For the text-containing cell, return its midpoint in (x, y) coordinate format. 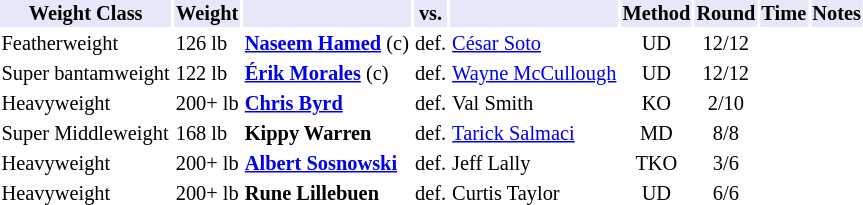
Time (784, 14)
Super bantamweight (86, 74)
Naseem Hamed (c) (326, 44)
8/8 (726, 134)
Weight (207, 14)
3/6 (726, 164)
168 lb (207, 134)
126 lb (207, 44)
Érik Morales (c) (326, 74)
Round (726, 14)
KO (656, 104)
César Soto (534, 44)
2/10 (726, 104)
Wayne McCullough (534, 74)
Val Smith (534, 104)
TKO (656, 164)
Featherweight (86, 44)
Super Middleweight (86, 134)
Jeff Lally (534, 164)
Kippy Warren (326, 134)
Notes (837, 14)
vs. (430, 14)
Albert Sosnowski (326, 164)
Weight Class (86, 14)
MD (656, 134)
Chris Byrd (326, 104)
Tarick Salmaci (534, 134)
Method (656, 14)
122 lb (207, 74)
